Identify which cell holds the provided text, then report its [x, y] central coordinate. 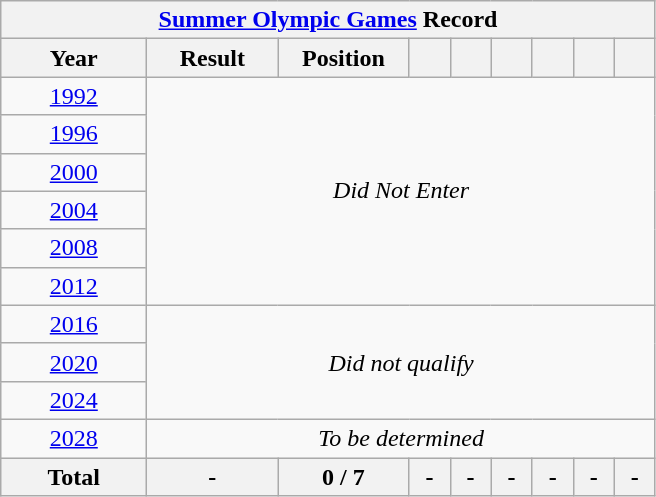
Result [212, 58]
2016 [74, 324]
2028 [74, 438]
Total [74, 477]
Position [344, 58]
2024 [74, 400]
Did not qualify [401, 362]
Year [74, 58]
1992 [74, 96]
2004 [74, 210]
Did Not Enter [401, 191]
2008 [74, 248]
2020 [74, 362]
0 / 7 [344, 477]
1996 [74, 134]
2000 [74, 172]
To be determined [401, 438]
Summer Olympic Games Record [328, 20]
2012 [74, 286]
